Extract the (X, Y) coordinate from the center of the cell holding the provided text.  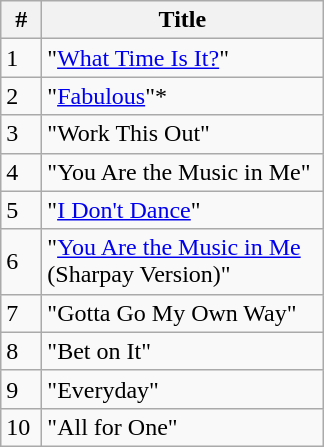
"Everyday" (182, 389)
3 (22, 134)
"What Time Is It?" (182, 58)
8 (22, 351)
6 (22, 262)
"Fabulous"* (182, 96)
"You Are the Music in Me (Sharpay Version)" (182, 262)
4 (22, 172)
"Gotta Go My Own Way" (182, 313)
1 (22, 58)
"I Don't Dance" (182, 210)
9 (22, 389)
"Bet on It" (182, 351)
7 (22, 313)
"All for One" (182, 427)
"You Are the Music in Me" (182, 172)
# (22, 20)
5 (22, 210)
2 (22, 96)
10 (22, 427)
Title (182, 20)
"Work This Out" (182, 134)
